Locate the cell with the specified text and output its (X, Y) center coordinate. 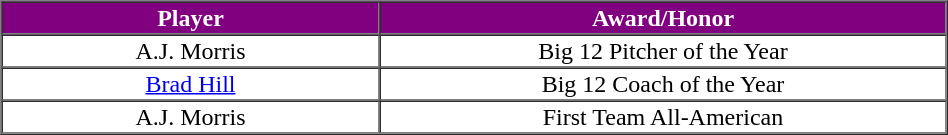
Player (191, 18)
Big 12 Coach of the Year (664, 84)
First Team All-American (664, 116)
Big 12 Pitcher of the Year (664, 50)
Brad Hill (191, 84)
Award/Honor (664, 18)
